Capture the cell that displays the provided text and extract its [X, Y] central coordinate. 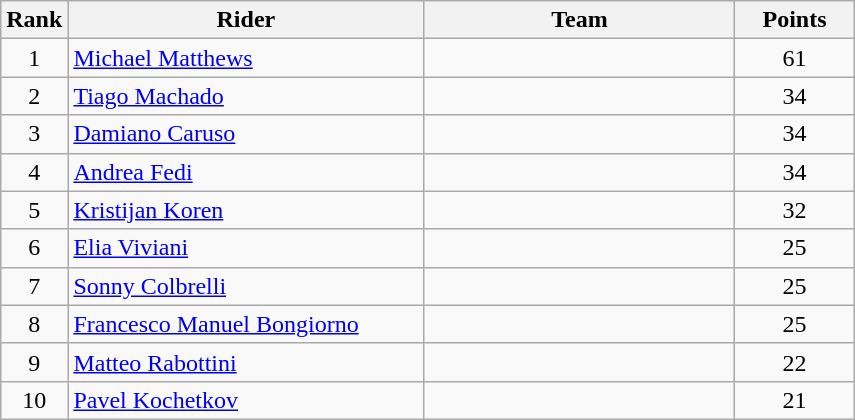
Rider [246, 20]
Team [580, 20]
Kristijan Koren [246, 210]
22 [794, 362]
21 [794, 400]
Rank [34, 20]
Michael Matthews [246, 58]
61 [794, 58]
Tiago Machado [246, 96]
8 [34, 324]
1 [34, 58]
7 [34, 286]
9 [34, 362]
Elia Viviani [246, 248]
32 [794, 210]
3 [34, 134]
Sonny Colbrelli [246, 286]
Francesco Manuel Bongiorno [246, 324]
Damiano Caruso [246, 134]
4 [34, 172]
Points [794, 20]
2 [34, 96]
5 [34, 210]
Pavel Kochetkov [246, 400]
Andrea Fedi [246, 172]
10 [34, 400]
Matteo Rabottini [246, 362]
6 [34, 248]
